Search for the cell housing the specified text and yield its [x, y] center coordinate. 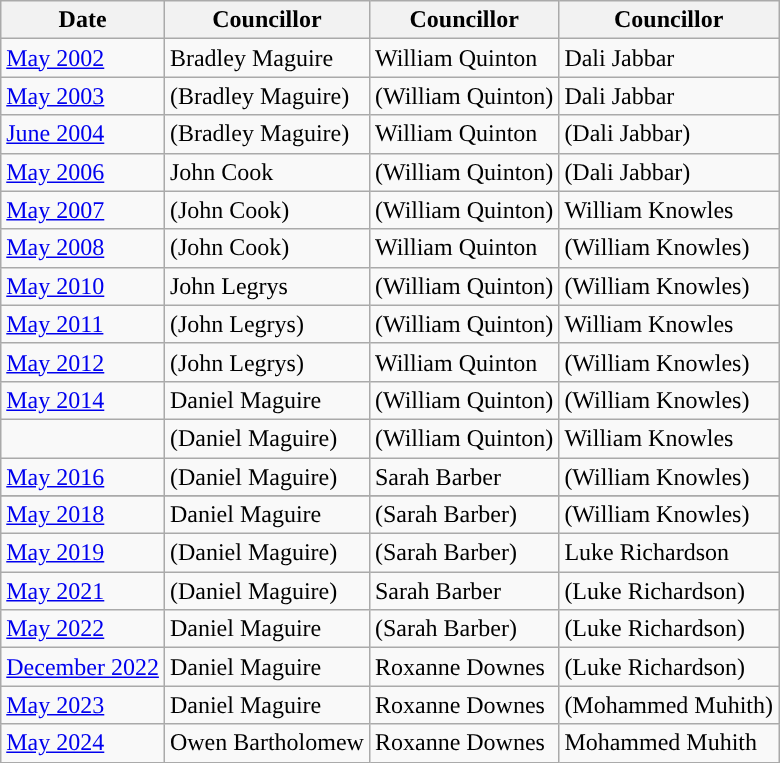
May 2024 [83, 743]
May 2021 [83, 591]
May 2023 [83, 705]
Luke Richardson [669, 553]
May 2003 [83, 96]
May 2014 [83, 400]
May 2008 [83, 248]
December 2022 [83, 667]
(Mohammed Muhith) [669, 705]
Date [83, 20]
June 2004 [83, 134]
John Legrys [266, 286]
Owen Bartholomew [266, 743]
May 2011 [83, 324]
May 2006 [83, 172]
John Cook [266, 172]
May 2022 [83, 629]
May 2007 [83, 210]
May 2002 [83, 58]
Bradley Maguire [266, 58]
May 2019 [83, 553]
May 2010 [83, 286]
Mohammed Muhith [669, 743]
May 2012 [83, 362]
May 2018 [83, 515]
May 2016 [83, 477]
